Return the (X, Y) coordinate for the center point of the cell that contains the specified text.  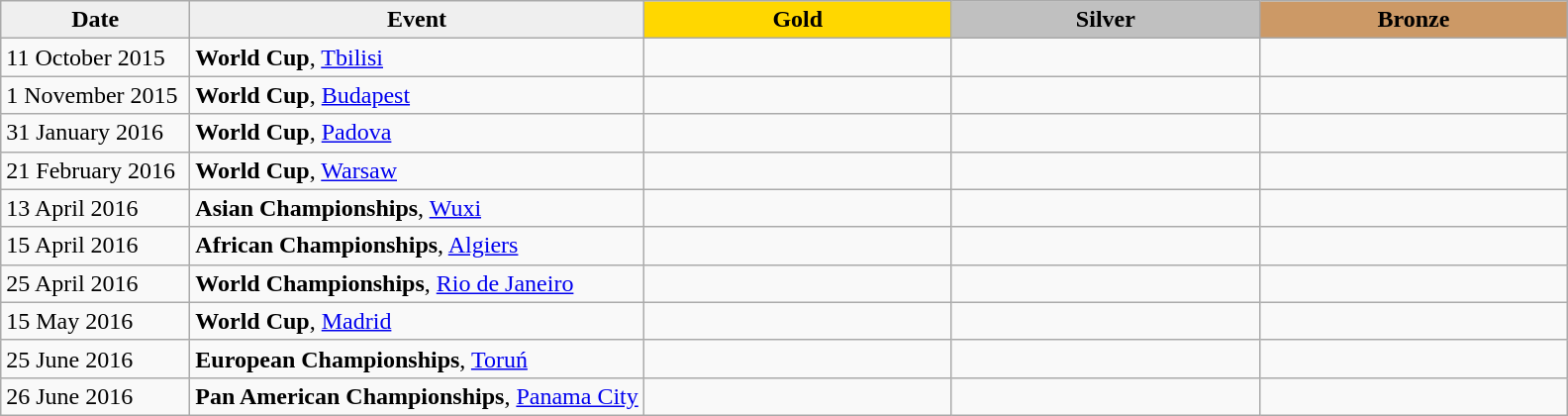
World Cup, Budapest (417, 95)
13 April 2016 (95, 208)
Event (417, 20)
World Cup, Madrid (417, 321)
21 February 2016 (95, 170)
15 April 2016 (95, 246)
European Championships, Toruń (417, 359)
11 October 2015 (95, 57)
26 June 2016 (95, 396)
Gold (798, 20)
African Championships, Algiers (417, 246)
31 January 2016 (95, 133)
15 May 2016 (95, 321)
Pan American Championships, Panama City (417, 396)
Asian Championships, Wuxi (417, 208)
World Cup, Padova (417, 133)
25 April 2016 (95, 283)
World Cup, Tbilisi (417, 57)
25 June 2016 (95, 359)
Silver (1105, 20)
1 November 2015 (95, 95)
World Cup, Warsaw (417, 170)
Date (95, 20)
World Championships, Rio de Janeiro (417, 283)
Bronze (1414, 20)
